Determine the [X, Y] coordinate at the center of the cell enclosing the given text.  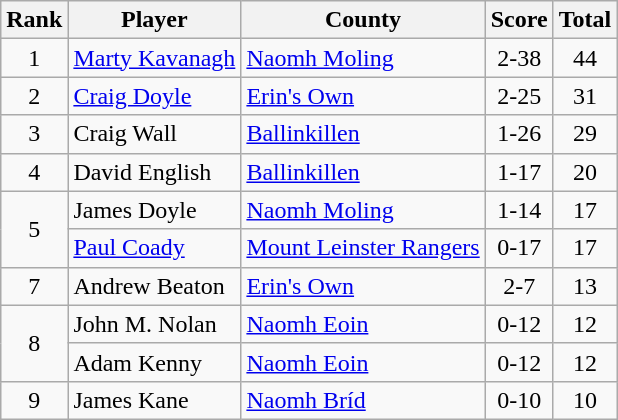
James Doyle [154, 210]
1-26 [519, 134]
2-7 [519, 286]
44 [585, 58]
Adam Kenny [154, 362]
13 [585, 286]
3 [34, 134]
Craig Doyle [154, 96]
1 [34, 58]
0-17 [519, 248]
31 [585, 96]
John M. Nolan [154, 324]
Total [585, 20]
2-25 [519, 96]
Marty Kavanagh [154, 58]
20 [585, 172]
Andrew Beaton [154, 286]
1-14 [519, 210]
Rank [34, 20]
David English [154, 172]
2 [34, 96]
Paul Coady [154, 248]
5 [34, 229]
10 [585, 400]
1-17 [519, 172]
9 [34, 400]
Player [154, 20]
Mount Leinster Rangers [363, 248]
Score [519, 20]
Naomh Bríd [363, 400]
Craig Wall [154, 134]
8 [34, 343]
County [363, 20]
James Kane [154, 400]
7 [34, 286]
2-38 [519, 58]
4 [34, 172]
29 [585, 134]
0-10 [519, 400]
